Pinpoint the cell where the given text exists, returning its [x, y] midpoint coordinate. 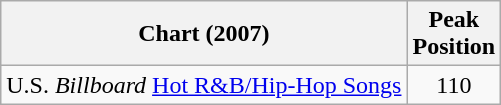
U.S. Billboard Hot R&B/Hip-Hop Songs [204, 85]
110 [454, 85]
Chart (2007) [204, 34]
PeakPosition [454, 34]
